Extract the [x, y] coordinate from the center of the cell holding the provided text.  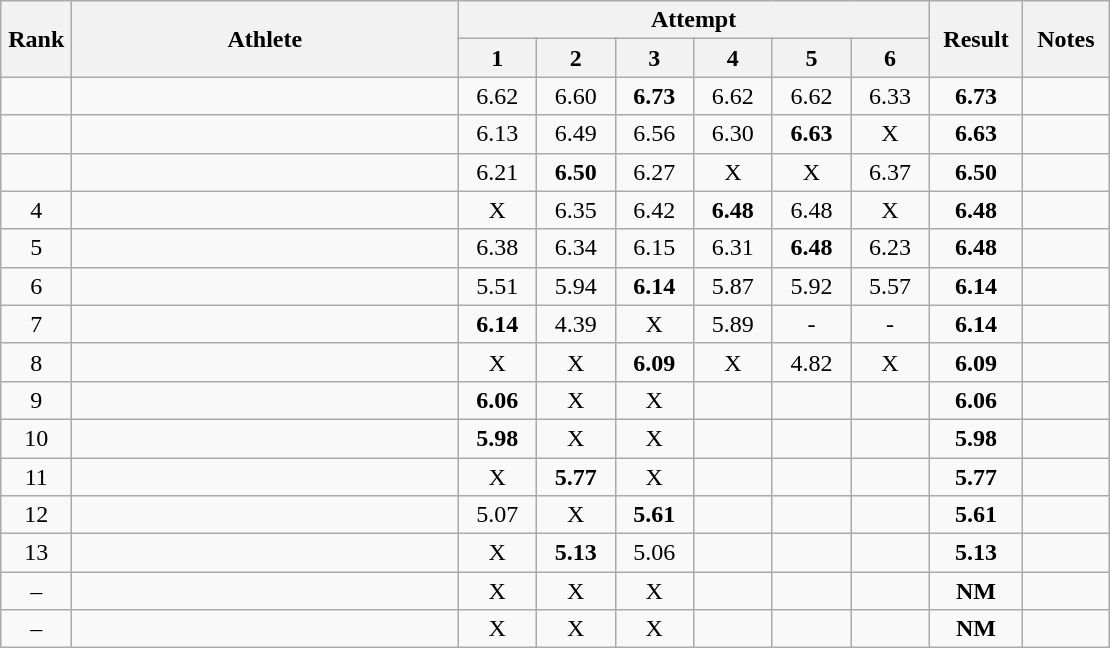
3 [654, 58]
6.34 [576, 248]
6.21 [498, 172]
5.92 [812, 286]
6.33 [890, 96]
6.13 [498, 134]
11 [36, 477]
6.30 [734, 134]
6.49 [576, 134]
5.87 [734, 286]
Result [976, 39]
7 [36, 324]
6.42 [654, 210]
12 [36, 515]
6.38 [498, 248]
6.27 [654, 172]
13 [36, 553]
Rank [36, 39]
5.94 [576, 286]
4.39 [576, 324]
6.56 [654, 134]
6.37 [890, 172]
5.57 [890, 286]
5.06 [654, 553]
5.89 [734, 324]
4.82 [812, 362]
5.07 [498, 515]
6.35 [576, 210]
5.51 [498, 286]
6.23 [890, 248]
Attempt [694, 20]
Notes [1066, 39]
10 [36, 438]
2 [576, 58]
9 [36, 400]
1 [498, 58]
Athlete [265, 39]
6.15 [654, 248]
8 [36, 362]
6.31 [734, 248]
6.60 [576, 96]
